Find where the given text appears and provide that cell's center as (x, y) coordinate. 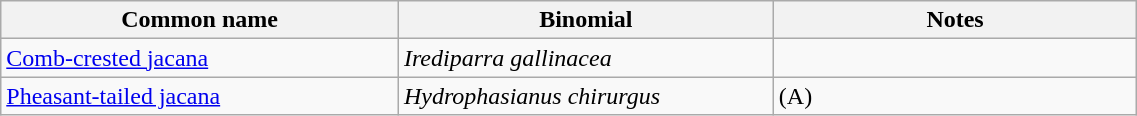
Common name (200, 20)
Binomial (586, 20)
Notes (955, 20)
Comb-crested jacana (200, 58)
Irediparra gallinacea (586, 58)
Hydrophasianus chirurgus (586, 96)
Pheasant-tailed jacana (200, 96)
(A) (955, 96)
